Extract the (X, Y) coordinate from the center of the cell holding the provided text.  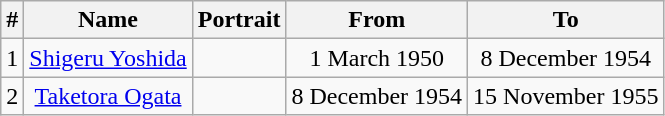
Name (108, 20)
2 (12, 96)
1 March 1950 (377, 58)
From (377, 20)
Portrait (239, 20)
# (12, 20)
15 November 1955 (566, 96)
To (566, 20)
Taketora Ogata (108, 96)
1 (12, 58)
Shigeru Yoshida (108, 58)
